Locate the cell with the specified text and output its [X, Y] center coordinate. 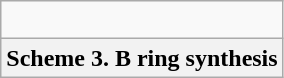
Scheme 3. B ring synthesis [142, 58]
